Scan for the cell matching the given text and deliver its (X, Y) coordinate at center. 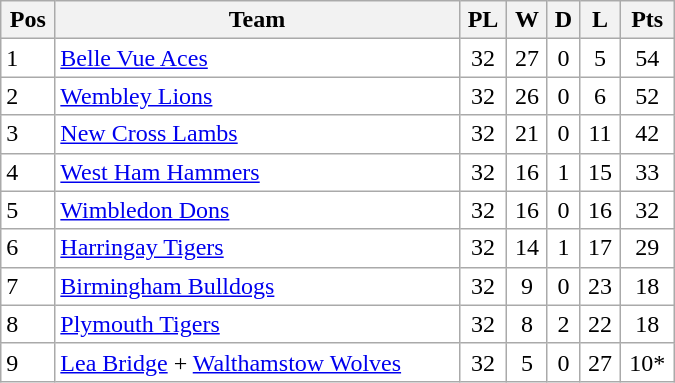
L (600, 20)
42 (647, 134)
Birmingham Bulldogs (257, 286)
29 (647, 248)
Team (257, 20)
Pts (647, 20)
Pos (28, 20)
26 (527, 96)
10* (647, 362)
Wembley Lions (257, 96)
15 (600, 172)
4 (28, 172)
W (527, 20)
52 (647, 96)
Belle Vue Aces (257, 58)
PL (483, 20)
21 (527, 134)
D (564, 20)
17 (600, 248)
11 (600, 134)
54 (647, 58)
Lea Bridge + Walthamstow Wolves (257, 362)
West Ham Hammers (257, 172)
22 (600, 324)
Plymouth Tigers (257, 324)
14 (527, 248)
23 (600, 286)
New Cross Lambs (257, 134)
3 (28, 134)
7 (28, 286)
Harringay Tigers (257, 248)
33 (647, 172)
Wimbledon Dons (257, 210)
